Search for the cell housing the specified text and yield its (x, y) center coordinate. 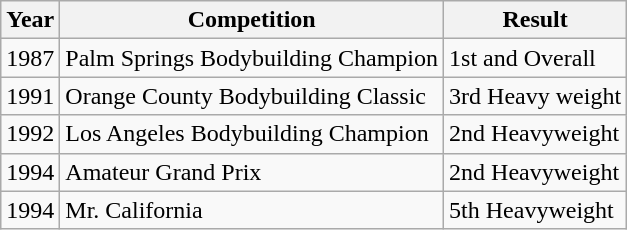
Orange County Bodybuilding Classic (252, 96)
Result (536, 20)
1987 (30, 58)
Los Angeles Bodybuilding Champion (252, 134)
Year (30, 20)
Amateur Grand Prix (252, 172)
Palm Springs Bodybuilding Champion (252, 58)
1992 (30, 134)
Competition (252, 20)
3rd Heavy weight (536, 96)
1st and Overall (536, 58)
Mr. California (252, 210)
1991 (30, 96)
5th Heavyweight (536, 210)
